Provide the [X, Y] coordinate of the cell's center where the given text is located.  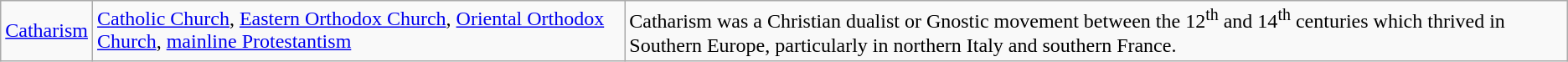
Catholic Church, Eastern Orthodox Church, Oriental Orthodox Church, mainline Protestantism [358, 31]
Catharism [47, 31]
